Extract the (x, y) coordinate from the center of the cell holding the provided text.  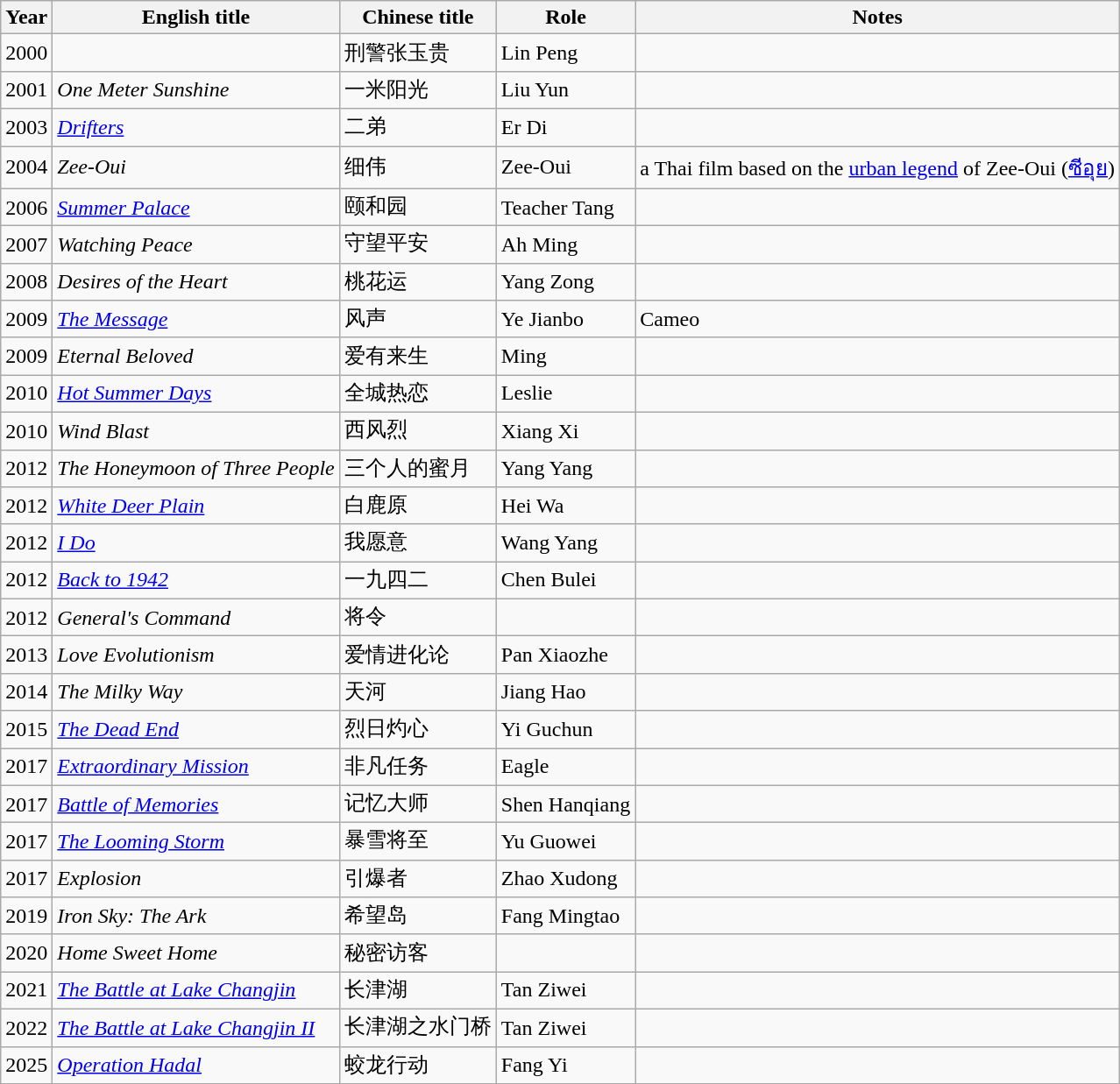
Explosion (196, 878)
General's Command (196, 617)
Chen Bulei (565, 580)
Cameo (878, 319)
2004 (26, 166)
Zhao Xudong (565, 878)
引爆者 (417, 878)
2007 (26, 245)
Ming (565, 356)
The Milky Way (196, 692)
将令 (417, 617)
长津湖 (417, 990)
Yang Zong (565, 282)
Yang Yang (565, 468)
Chinese title (417, 18)
2015 (26, 729)
Desires of the Heart (196, 282)
Iron Sky: The Ark (196, 917)
一九四二 (417, 580)
The Honeymoon of Three People (196, 468)
刑警张玉贵 (417, 53)
2021 (26, 990)
Year (26, 18)
Liu Yun (565, 89)
Watching Peace (196, 245)
2014 (26, 692)
烈日灼心 (417, 729)
Fang Mingtao (565, 917)
记忆大师 (417, 804)
Lin Peng (565, 53)
English title (196, 18)
2003 (26, 128)
暴雪将至 (417, 841)
Leslie (565, 394)
Er Di (565, 128)
长津湖之水门桥 (417, 1027)
爱情进化论 (417, 655)
二弟 (417, 128)
2000 (26, 53)
Hot Summer Days (196, 394)
三个人的蜜月 (417, 468)
Battle of Memories (196, 804)
The Dead End (196, 729)
2001 (26, 89)
Yu Guowei (565, 841)
The Message (196, 319)
Eagle (565, 768)
我愿意 (417, 543)
Ah Ming (565, 245)
细伟 (417, 166)
Shen Hanqiang (565, 804)
2013 (26, 655)
桃花运 (417, 282)
2006 (26, 207)
I Do (196, 543)
Teacher Tang (565, 207)
白鹿原 (417, 507)
Summer Palace (196, 207)
2020 (26, 953)
Operation Hadal (196, 1066)
风声 (417, 319)
The Battle at Lake Changjin II (196, 1027)
Yi Guchun (565, 729)
Eternal Beloved (196, 356)
Home Sweet Home (196, 953)
Jiang Hao (565, 692)
秘密访客 (417, 953)
Extraordinary Mission (196, 768)
守望平安 (417, 245)
One Meter Sunshine (196, 89)
Ye Jianbo (565, 319)
2022 (26, 1027)
Drifters (196, 128)
天河 (417, 692)
Xiang Xi (565, 431)
希望岛 (417, 917)
White Deer Plain (196, 507)
全城热恋 (417, 394)
a Thai film based on the urban legend of Zee-Oui (ซีอุย) (878, 166)
Wang Yang (565, 543)
爱有来生 (417, 356)
2008 (26, 282)
Pan Xiaozhe (565, 655)
Back to 1942 (196, 580)
蛟龙行动 (417, 1066)
Hei Wa (565, 507)
Fang Yi (565, 1066)
2025 (26, 1066)
颐和园 (417, 207)
Wind Blast (196, 431)
Notes (878, 18)
The Battle at Lake Changjin (196, 990)
2019 (26, 917)
非凡任务 (417, 768)
西风烈 (417, 431)
一米阳光 (417, 89)
Role (565, 18)
The Looming Storm (196, 841)
Love Evolutionism (196, 655)
